Locate the cell with the specified text and output its (x, y) center coordinate. 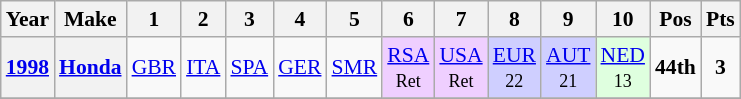
USARet (460, 68)
5 (355, 19)
Pos (676, 19)
8 (514, 19)
1 (154, 19)
AUT21 (568, 68)
ITA (203, 68)
6 (408, 19)
Pts (720, 19)
Honda (90, 68)
44th (676, 68)
2 (203, 19)
SMR (355, 68)
1998 (28, 68)
Year (28, 19)
10 (623, 19)
4 (300, 19)
9 (568, 19)
7 (460, 19)
GBR (154, 68)
SPA (249, 68)
RSARet (408, 68)
NED13 (623, 68)
EUR22 (514, 68)
Make (90, 19)
GER (300, 68)
